Identify which cell holds the provided text, then report its [x, y] central coordinate. 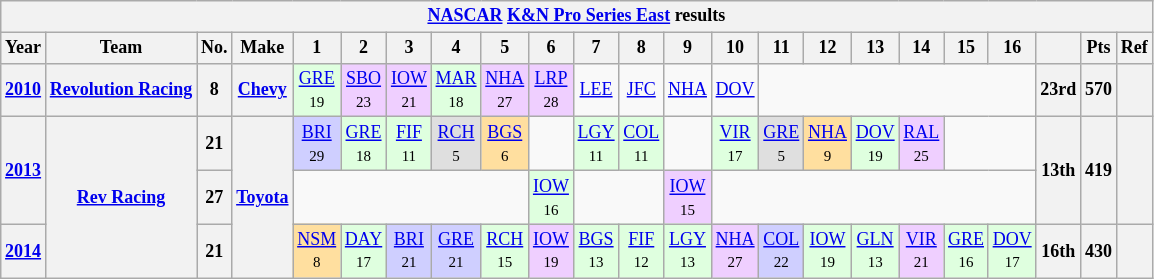
Chevy [262, 90]
13 [875, 48]
6 [552, 48]
GRE18 [364, 144]
RAL25 [922, 144]
NHA9 [828, 144]
COL11 [642, 144]
Pts [1099, 48]
2013 [24, 170]
LEE [596, 90]
GRE19 [317, 90]
2014 [24, 251]
9 [688, 48]
FIF12 [642, 251]
Year [24, 48]
COL22 [782, 251]
10 [735, 48]
430 [1099, 251]
2 [364, 48]
419 [1099, 170]
4 [456, 48]
Revolution Racing [120, 90]
16th [1058, 251]
BGS13 [596, 251]
7 [596, 48]
IOW16 [552, 197]
IOW21 [410, 90]
5 [505, 48]
BRI21 [410, 251]
FIF11 [410, 144]
16 [1012, 48]
NSM8 [317, 251]
BRI29 [317, 144]
JFC [642, 90]
23rd [1058, 90]
Ref [1134, 48]
GRE21 [456, 251]
BGS6 [505, 144]
LRP28 [552, 90]
Team [120, 48]
MAR18 [456, 90]
1 [317, 48]
NASCAR K&N Pro Series East results [576, 16]
GRE5 [782, 144]
13th [1058, 170]
GLN13 [875, 251]
RCH5 [456, 144]
VIR17 [735, 144]
No. [214, 48]
SBO23 [364, 90]
570 [1099, 90]
2010 [24, 90]
IOW15 [688, 197]
DOV19 [875, 144]
Rev Racing [120, 198]
11 [782, 48]
DAY17 [364, 251]
14 [922, 48]
RCH15 [505, 251]
Toyota [262, 198]
DOV17 [1012, 251]
Make [262, 48]
27 [214, 197]
12 [828, 48]
LGY13 [688, 251]
GRE16 [966, 251]
3 [410, 48]
NHA [688, 90]
15 [966, 48]
LGY11 [596, 144]
VIR21 [922, 251]
DOV [735, 90]
